From the cell containing the given text, extract its center point as (x, y) coordinate. 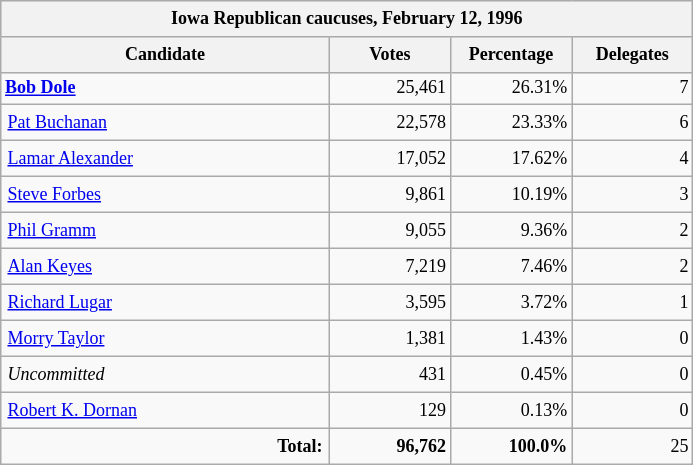
22,578 (390, 122)
Iowa Republican caucuses, February 12, 1996 (347, 19)
431 (390, 374)
Robert K. Dornan (165, 410)
23.33% (510, 122)
Steve Forbes (165, 194)
100.0% (510, 446)
Bob Dole (165, 88)
7.46% (510, 266)
9.36% (510, 230)
Phil Gramm (165, 230)
1 (632, 302)
17.62% (510, 158)
25 (632, 446)
6 (632, 122)
Delegates (632, 55)
25,461 (390, 88)
Candidate (165, 55)
3,595 (390, 302)
Percentage (510, 55)
26.31% (510, 88)
Pat Buchanan (165, 122)
1,381 (390, 338)
9,861 (390, 194)
96,762 (390, 446)
Richard Lugar (165, 302)
1.43% (510, 338)
Lamar Alexander (165, 158)
9,055 (390, 230)
17,052 (390, 158)
Alan Keyes (165, 266)
3 (632, 194)
0.45% (510, 374)
Uncommitted (165, 374)
7 (632, 88)
7,219 (390, 266)
3.72% (510, 302)
4 (632, 158)
10.19% (510, 194)
0.13% (510, 410)
Total: (165, 446)
Morry Taylor (165, 338)
129 (390, 410)
Votes (390, 55)
